Capture the cell that displays the provided text and extract its (X, Y) central coordinate. 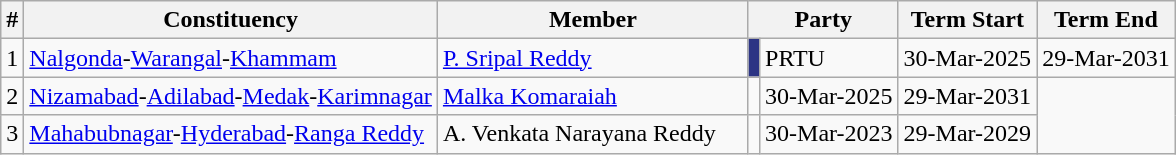
Constituency (231, 20)
Party (823, 20)
3 (12, 134)
Nizamabad-Adilabad-Medak-Karimnagar (231, 96)
2 (12, 96)
Nalgonda-Warangal-Khammam (231, 58)
A. Venkata Narayana Reddy (592, 134)
Malka Komaraiah (592, 96)
Term Start (968, 20)
1 (12, 58)
P. Sripal Reddy (592, 58)
Mahabubnagar-Hyderabad-Ranga Reddy (231, 134)
PRTU (830, 58)
# (12, 20)
Term End (1106, 20)
29-Mar-2029 (968, 134)
Member (592, 20)
30-Mar-2023 (830, 134)
